Provide the [x, y] coordinate of the cell's center where the given text is located.  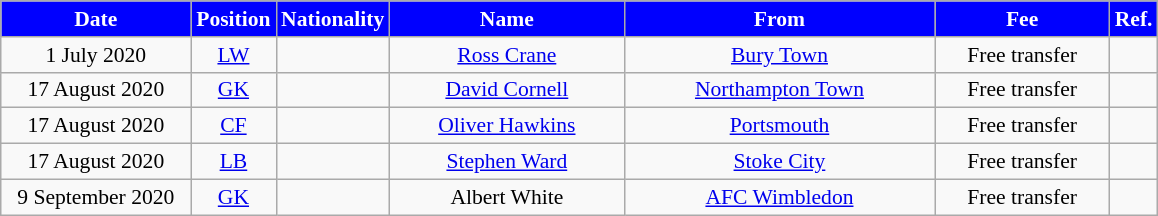
Albert White [506, 197]
Name [506, 19]
LW [234, 55]
Ref. [1134, 19]
Portsmouth [779, 126]
CF [234, 126]
1 July 2020 [96, 55]
Ross Crane [506, 55]
LB [234, 162]
Stoke City [779, 162]
Date [96, 19]
Stephen Ward [506, 162]
Nationality [332, 19]
Oliver Hawkins [506, 126]
9 September 2020 [96, 197]
David Cornell [506, 90]
From [779, 19]
Bury Town [779, 55]
Fee [1022, 19]
Northampton Town [779, 90]
AFC Wimbledon [779, 197]
Position [234, 19]
